For the text-containing cell, return its midpoint in [x, y] coordinate format. 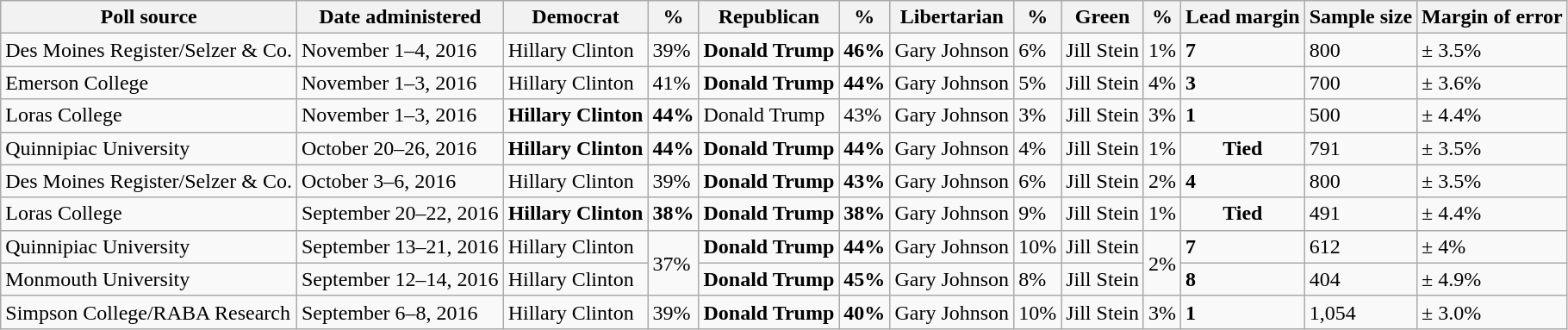
3 [1242, 83]
8 [1242, 279]
45% [865, 279]
± 4% [1492, 246]
Date administered [400, 17]
8% [1037, 279]
491 [1360, 214]
November 1–4, 2016 [400, 50]
October 3–6, 2016 [400, 181]
41% [674, 83]
612 [1360, 246]
9% [1037, 214]
46% [865, 50]
5% [1037, 83]
Monmouth University [149, 279]
Democrat [576, 17]
Republican [768, 17]
Emerson College [149, 83]
404 [1360, 279]
October 20–26, 2016 [400, 148]
1,054 [1360, 312]
Simpson College/RABA Research [149, 312]
Sample size [1360, 17]
37% [674, 263]
Libertarian [952, 17]
± 3.0% [1492, 312]
500 [1360, 115]
791 [1360, 148]
Poll source [149, 17]
Margin of error [1492, 17]
40% [865, 312]
September 6–8, 2016 [400, 312]
September 20–22, 2016 [400, 214]
September 13–21, 2016 [400, 246]
± 3.6% [1492, 83]
Green [1103, 17]
Lead margin [1242, 17]
September 12–14, 2016 [400, 279]
4 [1242, 181]
± 4.9% [1492, 279]
700 [1360, 83]
